Search for the cell housing the specified text and yield its (X, Y) center coordinate. 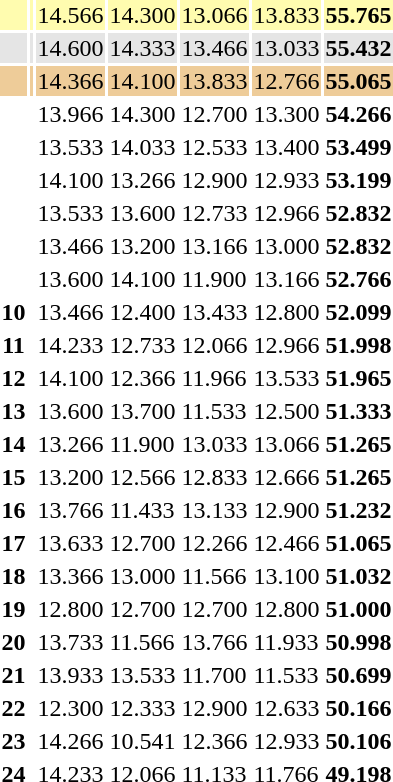
19 (14, 609)
13.133 (214, 510)
51.000 (358, 609)
16 (14, 510)
12.400 (142, 312)
12 (14, 378)
51.965 (358, 378)
20 (14, 642)
10 (14, 312)
11.433 (142, 510)
55.432 (358, 48)
50.699 (358, 675)
14.566 (70, 15)
14.600 (70, 48)
13.300 (286, 114)
11.966 (214, 378)
12.066 (214, 345)
12.566 (142, 477)
14 (14, 444)
52.766 (358, 279)
12.833 (214, 477)
11.700 (214, 675)
13.433 (214, 312)
12.633 (286, 708)
11 (14, 345)
13.933 (70, 675)
13.366 (70, 576)
17 (14, 543)
53.199 (358, 180)
12.766 (286, 81)
12.266 (214, 543)
55.765 (358, 15)
14.266 (70, 741)
14.333 (142, 48)
12.666 (286, 477)
52.099 (358, 312)
12.466 (286, 543)
14.366 (70, 81)
53.499 (358, 147)
10.541 (142, 741)
50.166 (358, 708)
18 (14, 576)
23 (14, 741)
51.232 (358, 510)
13.700 (142, 411)
14.233 (70, 345)
13.966 (70, 114)
51.333 (358, 411)
54.266 (358, 114)
13.100 (286, 576)
12.533 (214, 147)
13 (14, 411)
14.033 (142, 147)
11.933 (286, 642)
22 (14, 708)
12.300 (70, 708)
13.400 (286, 147)
12.333 (142, 708)
12.500 (286, 411)
15 (14, 477)
55.065 (358, 81)
13.733 (70, 642)
13.633 (70, 543)
51.998 (358, 345)
21 (14, 675)
51.032 (358, 576)
50.998 (358, 642)
50.106 (358, 741)
51.065 (358, 543)
